For the text-containing cell, return its midpoint in [x, y] coordinate format. 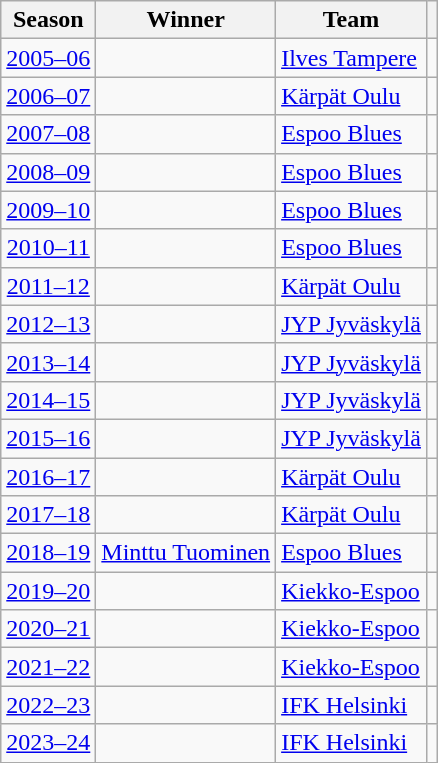
2007–08 [48, 134]
2015–16 [48, 438]
2008–09 [48, 172]
2019–20 [48, 591]
Minttu Tuominen [186, 553]
Ilves Tampere [352, 58]
2012–13 [48, 324]
2009–10 [48, 210]
2023–24 [48, 743]
Team [352, 20]
2020–21 [48, 629]
2014–15 [48, 400]
Season [48, 20]
2016–17 [48, 477]
2006–07 [48, 96]
2010–11 [48, 248]
2011–12 [48, 286]
2013–14 [48, 362]
2022–23 [48, 705]
Winner [186, 20]
2017–18 [48, 515]
2005–06 [48, 58]
2018–19 [48, 553]
2021–22 [48, 667]
